Determine the [x, y] coordinate at the center of the cell enclosing the given text.  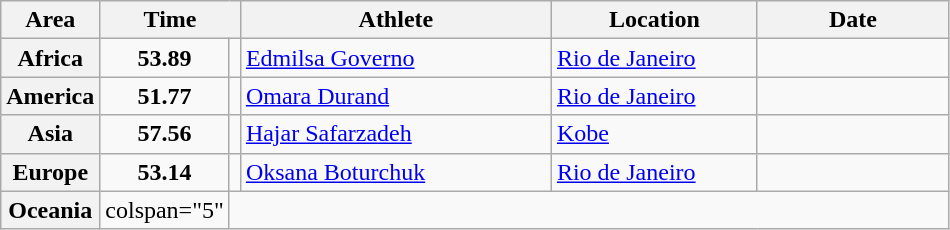
Oceania [50, 210]
Asia [50, 134]
Time [170, 20]
Europe [50, 172]
51.77 [165, 96]
Omara Durand [396, 96]
Location [654, 20]
57.56 [165, 134]
53.14 [165, 172]
Hajar Safarzadeh [396, 134]
53.89 [165, 58]
colspan="5" [165, 210]
Oksana Boturchuk [396, 172]
Area [50, 20]
Date [852, 20]
Kobe [654, 134]
Edmilsa Governo [396, 58]
Athlete [396, 20]
Africa [50, 58]
America [50, 96]
